Pinpoint the cell where the given text exists, returning its (X, Y) midpoint coordinate. 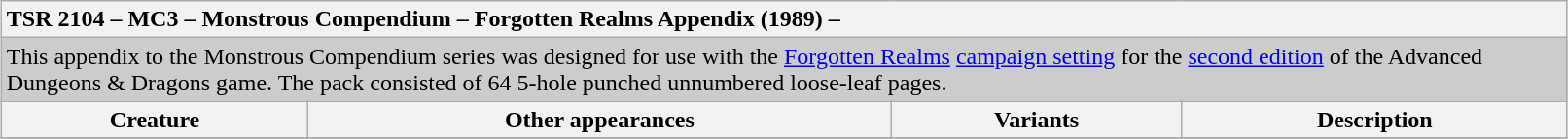
Variants (1037, 120)
Description (1374, 120)
Creature (155, 120)
Other appearances (599, 120)
TSR 2104 – MC3 – Monstrous Compendium – Forgotten Realms Appendix (1989) – (784, 19)
